Search for the cell housing the specified text and yield its [X, Y] center coordinate. 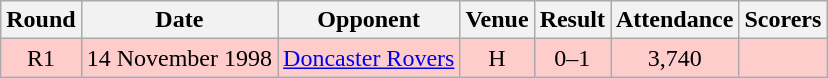
Result [572, 20]
Attendance [674, 20]
Doncaster Rovers [369, 58]
Date [179, 20]
Venue [497, 20]
R1 [41, 58]
H [497, 58]
0–1 [572, 58]
Scorers [783, 20]
3,740 [674, 58]
Opponent [369, 20]
14 November 1998 [179, 58]
Round [41, 20]
